Return the (X, Y) coordinate for the center point of the cell that contains the specified text.  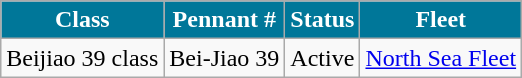
Status (322, 20)
North Sea Fleet (441, 58)
Active (322, 58)
Bei-Jiao 39 (224, 58)
Pennant # (224, 20)
Beijiao 39 class (82, 58)
Class (82, 20)
Fleet (441, 20)
